Find where the given text appears and provide that cell's center as [x, y] coordinate. 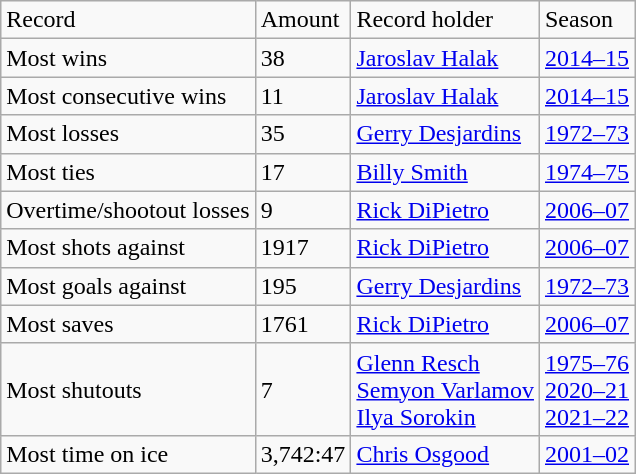
35 [303, 134]
Most wins [128, 58]
1974–75 [586, 172]
Billy Smith [446, 172]
Most consecutive wins [128, 96]
3,742:47 [303, 454]
11 [303, 96]
195 [303, 286]
1917 [303, 248]
1761 [303, 324]
9 [303, 210]
Chris Osgood [446, 454]
2001–02 [586, 454]
Most losses [128, 134]
Most ties [128, 172]
Most time on ice [128, 454]
38 [303, 58]
Amount [303, 20]
Record [128, 20]
Overtime/shootout losses [128, 210]
Most goals against [128, 286]
Most saves [128, 324]
Season [586, 20]
1975–76 2020–21 2021–22 [586, 389]
Most shutouts [128, 389]
Record holder [446, 20]
7 [303, 389]
Most shots against [128, 248]
17 [303, 172]
Glenn Resch Semyon Varlamov Ilya Sorokin [446, 389]
